Determine the [x, y] coordinate at the center of the cell enclosing the given text.  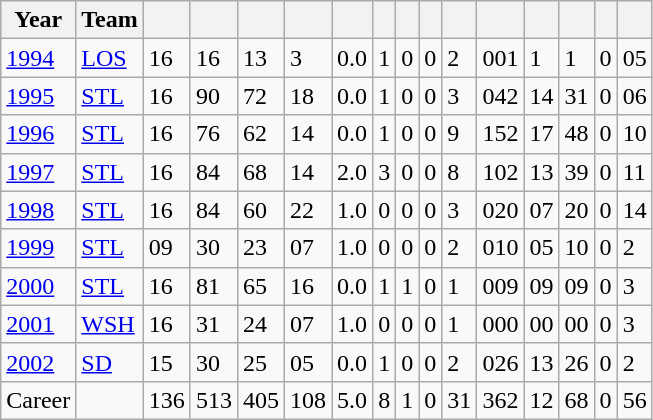
010 [500, 248]
06 [634, 96]
81 [214, 286]
1997 [38, 172]
001 [500, 58]
56 [634, 400]
5.0 [352, 400]
2000 [38, 286]
2001 [38, 324]
405 [260, 400]
25 [260, 362]
60 [260, 210]
WSH [110, 324]
24 [260, 324]
20 [576, 210]
65 [260, 286]
1996 [38, 134]
23 [260, 248]
11 [634, 172]
48 [576, 134]
1998 [38, 210]
SD [110, 362]
362 [500, 400]
102 [500, 172]
136 [166, 400]
Year [38, 20]
26 [576, 362]
15 [166, 362]
513 [214, 400]
9 [460, 134]
042 [500, 96]
1995 [38, 96]
2.0 [352, 172]
009 [500, 286]
1999 [38, 248]
76 [214, 134]
2002 [38, 362]
17 [542, 134]
LOS [110, 58]
Team [110, 20]
000 [500, 324]
1994 [38, 58]
108 [308, 400]
22 [308, 210]
020 [500, 210]
18 [308, 96]
026 [500, 362]
90 [214, 96]
62 [260, 134]
12 [542, 400]
72 [260, 96]
39 [576, 172]
152 [500, 134]
Career [38, 400]
